For the text-containing cell, return its midpoint in [X, Y] coordinate format. 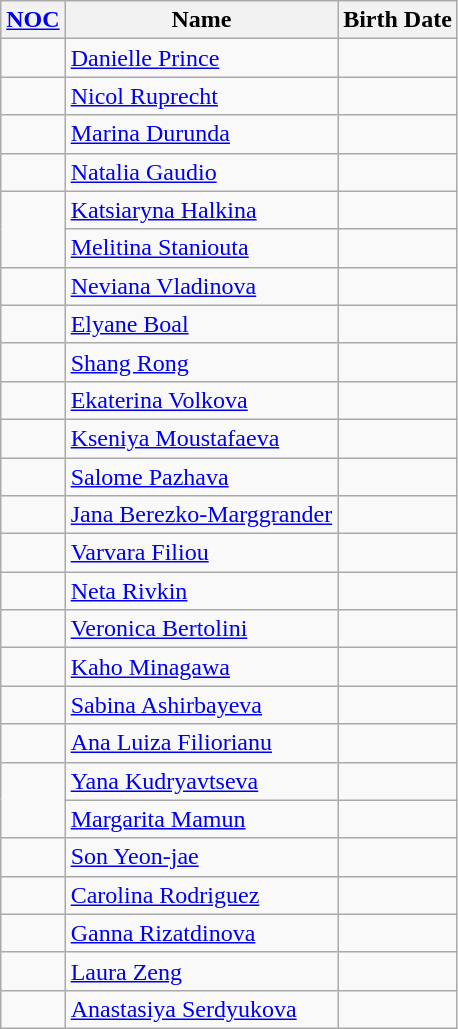
Neta Rivkin [202, 591]
Birth Date [398, 20]
Carolina Rodriguez [202, 895]
Danielle Prince [202, 58]
Elyane Boal [202, 324]
Varvara Filiou [202, 553]
Margarita Mamun [202, 819]
Marina Durunda [202, 134]
Yana Kudryavtseva [202, 781]
NOC [33, 20]
Veronica Bertolini [202, 629]
Kaho Minagawa [202, 667]
Shang Rong [202, 362]
Ganna Rizatdinova [202, 933]
Nicol Ruprecht [202, 96]
Salome Pazhava [202, 477]
Natalia Gaudio [202, 172]
Ana Luiza Filiorianu [202, 743]
Laura Zeng [202, 971]
Melitina Staniouta [202, 248]
Ekaterina Volkova [202, 400]
Neviana Vladinova [202, 286]
Katsiaryna Halkina [202, 210]
Sabina Ashirbayeva [202, 705]
Son Yeon-jae [202, 857]
Jana Berezko-Marggrander [202, 515]
Anastasiya Serdyukova [202, 1009]
Name [202, 20]
Kseniya Moustafaeva [202, 438]
